Return [x, y] of the center of cell containing provided text 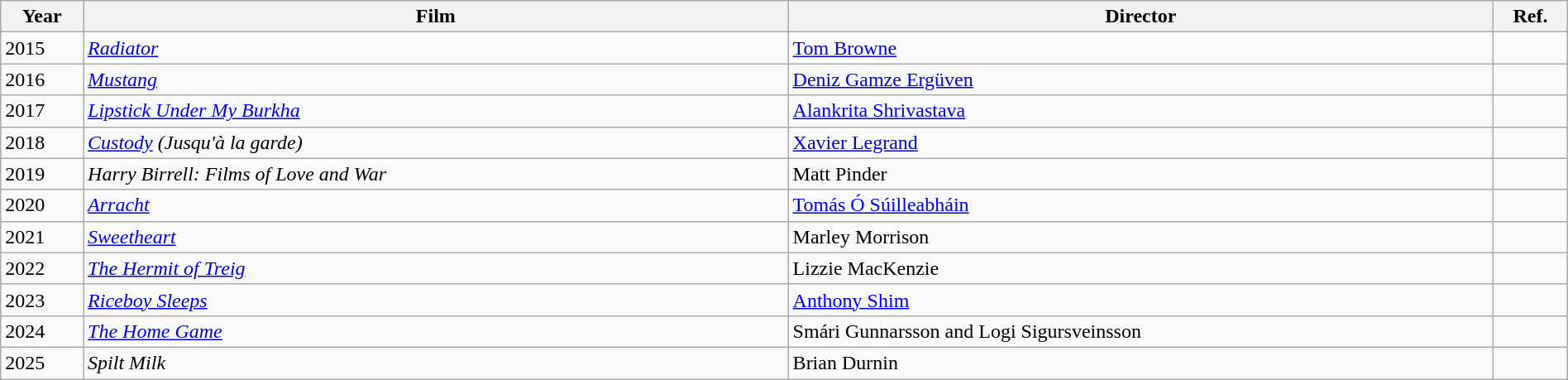
Sweetheart [437, 237]
Anthony Shim [1141, 300]
The Home Game [437, 331]
2018 [42, 142]
Arracht [437, 205]
Ref. [1531, 17]
Director [1141, 17]
Riceboy Sleeps [437, 300]
Mustang [437, 79]
2019 [42, 174]
Alankrita Shrivastava [1141, 111]
Smári Gunnarsson and Logi Sigursveinsson [1141, 331]
Deniz Gamze Ergüven [1141, 79]
Tomás Ó Súilleabháin [1141, 205]
Matt Pinder [1141, 174]
Lizzie MacKenzie [1141, 268]
2015 [42, 48]
2024 [42, 331]
Tom Browne [1141, 48]
The Hermit of Treig [437, 268]
2020 [42, 205]
Year [42, 17]
Radiator [437, 48]
2022 [42, 268]
Lipstick Under My Burkha [437, 111]
Xavier Legrand [1141, 142]
Marley Morrison [1141, 237]
2016 [42, 79]
2021 [42, 237]
Custody (Jusqu'à la garde) [437, 142]
2025 [42, 363]
Spilt Milk [437, 363]
Harry Birrell: Films of Love and War [437, 174]
2017 [42, 111]
Brian Durnin [1141, 363]
Film [437, 17]
2023 [42, 300]
